Find where the given text appears and provide that cell's center as [X, Y] coordinate. 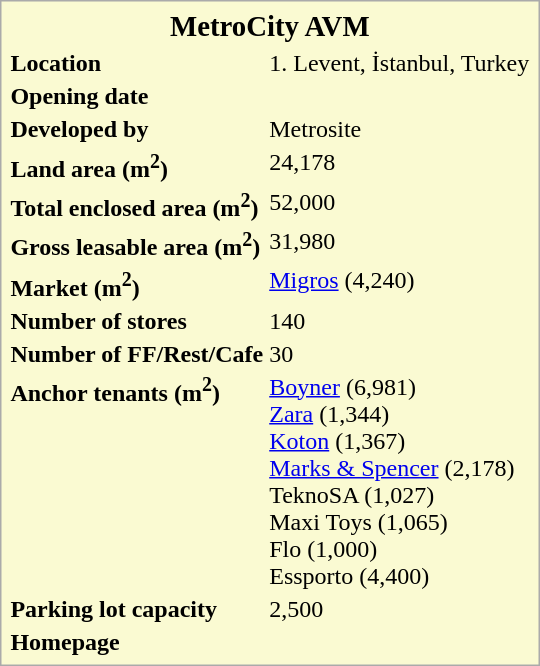
2,500 [400, 608]
MetroCity AVM [270, 27]
52,000 [400, 205]
140 [400, 320]
30 [400, 353]
1. Levent, İstanbul, Turkey [400, 63]
Total enclosed area (m2) [137, 205]
Location [137, 63]
Opening date [137, 96]
Parking lot capacity [137, 608]
Migros (4,240) [400, 284]
Anchor tenants (m2) [137, 480]
Market (m2) [137, 284]
31,980 [400, 244]
Developed by [137, 129]
Metrosite [400, 129]
24,178 [400, 165]
Number of stores [137, 320]
Boyner (6,981) Zara (1,344) Koton (1,367) Marks & Spencer (2,178) TeknoSA (1,027) Maxi Toys (1,065) Flo (1,000) Essporto (4,400) [400, 480]
Number of FF/Rest/Cafe [137, 353]
Gross leasable area (m2) [137, 244]
Land area (m2) [137, 165]
Homepage [137, 641]
